Extract the [X, Y] coordinate from the center of the cell holding the provided text.  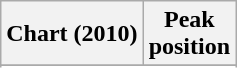
Peakposition [189, 34]
Chart (2010) [72, 34]
